Extract the (X, Y) coordinate from the center of the cell holding the provided text.  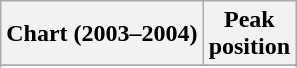
Peakposition (249, 34)
Chart (2003–2004) (102, 34)
